Scan for the cell matching the given text and deliver its [x, y] coordinate at center. 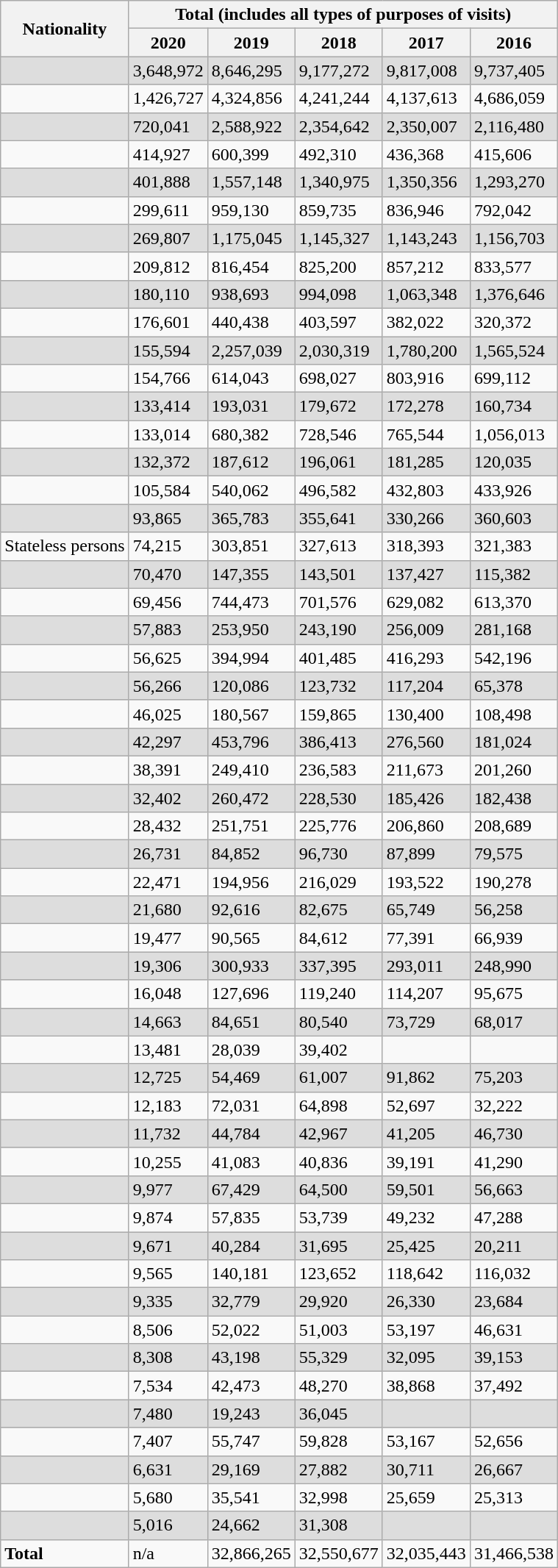
1,426,727 [168, 99]
59,501 [426, 1189]
2,030,319 [338, 351]
792,042 [513, 210]
25,313 [513, 1497]
61,007 [338, 1078]
432,803 [426, 490]
72,031 [251, 1106]
20,211 [513, 1246]
5,680 [168, 1497]
190,278 [513, 882]
36,045 [338, 1414]
21,680 [168, 910]
133,014 [168, 434]
2,588,922 [251, 126]
8,308 [168, 1358]
4,137,613 [426, 99]
114,207 [426, 994]
2,354,642 [338, 126]
2016 [513, 43]
1,340,975 [338, 182]
415,606 [513, 154]
8,506 [168, 1330]
54,469 [251, 1078]
1,063,348 [426, 294]
155,594 [168, 351]
187,612 [251, 462]
105,584 [168, 490]
143,501 [338, 574]
11,732 [168, 1134]
123,652 [338, 1274]
108,498 [513, 714]
4,686,059 [513, 99]
303,851 [251, 546]
179,672 [338, 407]
542,196 [513, 658]
32,095 [426, 1358]
65,749 [426, 910]
40,836 [338, 1161]
9,177,272 [338, 71]
180,567 [251, 714]
39,191 [426, 1161]
32,998 [338, 1497]
680,382 [251, 434]
276,560 [426, 742]
2020 [168, 43]
1,145,327 [338, 238]
10,255 [168, 1161]
251,751 [251, 826]
57,883 [168, 630]
n/a [168, 1553]
53,739 [338, 1217]
194,956 [251, 882]
40,284 [251, 1246]
803,916 [426, 379]
401,888 [168, 182]
318,393 [426, 546]
87,899 [426, 854]
91,862 [426, 1078]
9,817,008 [426, 71]
327,613 [338, 546]
41,205 [426, 1134]
765,544 [426, 434]
1,376,646 [513, 294]
433,926 [513, 490]
31,695 [338, 1246]
1,557,148 [251, 182]
299,611 [168, 210]
84,852 [251, 854]
42,967 [338, 1134]
120,035 [513, 462]
41,083 [251, 1161]
14,663 [168, 1022]
32,550,677 [338, 1553]
614,043 [251, 379]
53,167 [426, 1442]
337,395 [338, 966]
47,288 [513, 1217]
116,032 [513, 1274]
253,950 [251, 630]
23,684 [513, 1302]
196,061 [338, 462]
80,540 [338, 1022]
32,779 [251, 1302]
32,866,265 [251, 1553]
6,631 [168, 1469]
160,734 [513, 407]
701,576 [338, 602]
115,382 [513, 574]
1,056,013 [513, 434]
1,293,270 [513, 182]
182,438 [513, 798]
69,456 [168, 602]
321,383 [513, 546]
260,472 [251, 798]
65,378 [513, 686]
84,612 [338, 938]
1,350,356 [426, 182]
38,391 [168, 770]
699,112 [513, 379]
67,429 [251, 1189]
281,168 [513, 630]
3,648,972 [168, 71]
46,730 [513, 1134]
74,215 [168, 546]
12,725 [168, 1078]
90,565 [251, 938]
7,407 [168, 1442]
744,473 [251, 602]
201,260 [513, 770]
355,641 [338, 518]
57,835 [251, 1217]
320,372 [513, 322]
248,990 [513, 966]
37,492 [513, 1386]
440,438 [251, 322]
79,575 [513, 854]
416,293 [426, 658]
49,232 [426, 1217]
816,454 [251, 266]
216,029 [338, 882]
496,582 [338, 490]
859,735 [338, 210]
127,696 [251, 994]
25,659 [426, 1497]
55,747 [251, 1442]
32,402 [168, 798]
56,625 [168, 658]
7,480 [168, 1414]
29,920 [338, 1302]
52,697 [426, 1106]
123,732 [338, 686]
181,285 [426, 462]
133,414 [168, 407]
414,927 [168, 154]
181,024 [513, 742]
68,017 [513, 1022]
84,651 [251, 1022]
2,257,039 [251, 351]
2019 [251, 43]
59,828 [338, 1442]
31,308 [338, 1525]
75,203 [513, 1078]
629,082 [426, 602]
32,035,443 [426, 1553]
137,427 [426, 574]
938,693 [251, 294]
2,116,480 [513, 126]
540,062 [251, 490]
64,500 [338, 1189]
66,939 [513, 938]
394,994 [251, 658]
41,290 [513, 1161]
44,784 [251, 1134]
46,025 [168, 714]
118,642 [426, 1274]
Nationality [65, 29]
382,022 [426, 322]
73,729 [426, 1022]
193,031 [251, 407]
365,783 [251, 518]
154,766 [168, 379]
293,011 [426, 966]
959,130 [251, 210]
172,278 [426, 407]
120,086 [251, 686]
728,546 [338, 434]
330,266 [426, 518]
600,399 [251, 154]
1,143,243 [426, 238]
92,616 [251, 910]
48,270 [338, 1386]
209,812 [168, 266]
720,041 [168, 126]
9,335 [168, 1302]
185,426 [426, 798]
9,874 [168, 1217]
70,470 [168, 574]
28,432 [168, 826]
243,190 [338, 630]
19,306 [168, 966]
16,048 [168, 994]
2017 [426, 43]
77,391 [426, 938]
22,471 [168, 882]
613,370 [513, 602]
401,485 [338, 658]
453,796 [251, 742]
4,324,856 [251, 99]
211,673 [426, 770]
9,977 [168, 1189]
228,530 [338, 798]
833,577 [513, 266]
56,266 [168, 686]
147,355 [251, 574]
360,603 [513, 518]
42,297 [168, 742]
176,601 [168, 322]
39,402 [338, 1050]
95,675 [513, 994]
93,865 [168, 518]
256,009 [426, 630]
269,807 [168, 238]
29,169 [251, 1469]
96,730 [338, 854]
30,711 [426, 1469]
19,243 [251, 1414]
26,330 [426, 1302]
2018 [338, 43]
7,534 [168, 1386]
42,473 [251, 1386]
43,198 [251, 1358]
32,222 [513, 1106]
64,898 [338, 1106]
857,212 [426, 266]
249,410 [251, 770]
Total (includes all types of purposes of visits) [343, 15]
117,204 [426, 686]
52,656 [513, 1442]
2,350,007 [426, 126]
180,110 [168, 294]
51,003 [338, 1330]
836,946 [426, 210]
386,413 [338, 742]
300,933 [251, 966]
132,372 [168, 462]
8,646,295 [251, 71]
9,671 [168, 1246]
1,780,200 [426, 351]
Stateless persons [65, 546]
Total [65, 1553]
52,022 [251, 1330]
13,481 [168, 1050]
1,175,045 [251, 238]
698,027 [338, 379]
9,737,405 [513, 71]
53,197 [426, 1330]
31,466,538 [513, 1553]
436,368 [426, 154]
5,016 [168, 1525]
56,258 [513, 910]
26,667 [513, 1469]
1,156,703 [513, 238]
28,039 [251, 1050]
39,153 [513, 1358]
19,477 [168, 938]
38,868 [426, 1386]
193,522 [426, 882]
1,565,524 [513, 351]
492,310 [338, 154]
9,565 [168, 1274]
825,200 [338, 266]
206,860 [426, 826]
26,731 [168, 854]
4,241,244 [338, 99]
994,098 [338, 294]
225,776 [338, 826]
25,425 [426, 1246]
236,583 [338, 770]
140,181 [251, 1274]
403,597 [338, 322]
56,663 [513, 1189]
55,329 [338, 1358]
159,865 [338, 714]
130,400 [426, 714]
46,631 [513, 1330]
35,541 [251, 1497]
12,183 [168, 1106]
208,689 [513, 826]
27,882 [338, 1469]
82,675 [338, 910]
24,662 [251, 1525]
119,240 [338, 994]
